Capture the cell that displays the provided text and extract its [X, Y] central coordinate. 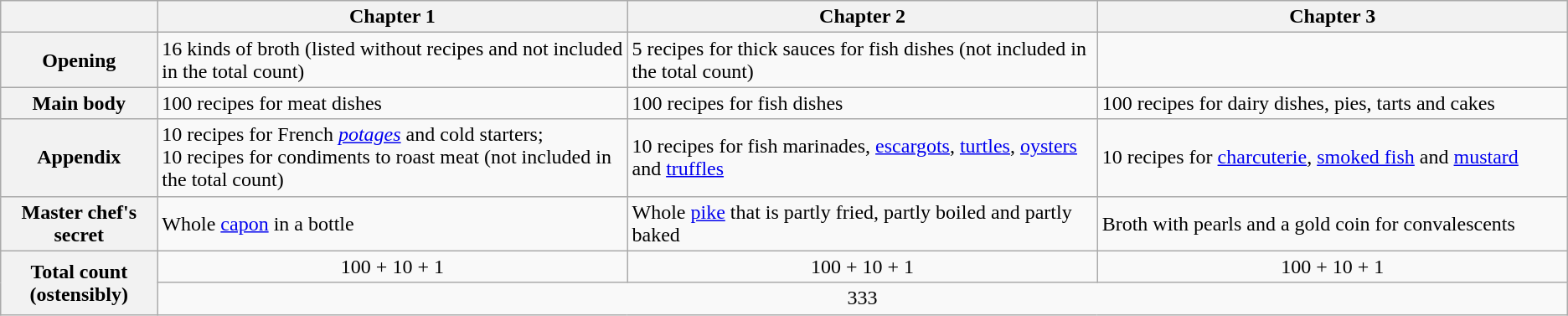
Whole capon in a bottle [392, 223]
Main body [79, 103]
Whole pike that is partly fried, partly boiled and partly baked [863, 223]
333 [863, 298]
10 recipes for fish marinades, escargots, turtles, oysters and truffles [863, 158]
Chapter 1 [392, 17]
Master chef's secret [79, 223]
Chapter 3 [1332, 17]
Broth with pearls and a gold coin for convalescents [1332, 223]
Appendix [79, 158]
100 recipes for fish dishes [863, 103]
16 kinds of broth (listed without recipes and not included in the total count) [392, 60]
Total count (ostensibly) [79, 282]
100 recipes for dairy dishes, pies, tarts and cakes [1332, 103]
Opening [79, 60]
100 recipes for meat dishes [392, 103]
Chapter 2 [863, 17]
10 recipes for charcuterie, smoked fish and mustard [1332, 158]
5 recipes for thick sauces for fish dishes (not included in the total count) [863, 60]
10 recipes for French potages and cold starters;10 recipes for condiments to roast meat (not included in the total count) [392, 158]
